Find where the given text appears and provide that cell's center as (X, Y) coordinate. 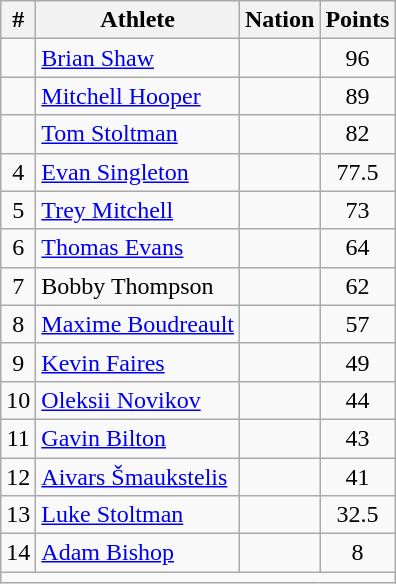
11 (18, 438)
57 (358, 324)
Luke Stoltman (138, 515)
Bobby Thompson (138, 286)
14 (18, 553)
49 (358, 362)
Mitchell Hooper (138, 96)
Points (358, 20)
Thomas Evans (138, 248)
44 (358, 400)
Aivars Šmaukstelis (138, 477)
Athlete (138, 20)
7 (18, 286)
Adam Bishop (138, 553)
10 (18, 400)
12 (18, 477)
62 (358, 286)
96 (358, 58)
6 (18, 248)
73 (358, 210)
Kevin Faires (138, 362)
Gavin Bilton (138, 438)
13 (18, 515)
Brian Shaw (138, 58)
Trey Mitchell (138, 210)
64 (358, 248)
5 (18, 210)
41 (358, 477)
Nation (280, 20)
9 (18, 362)
89 (358, 96)
# (18, 20)
Maxime Boudreault (138, 324)
4 (18, 172)
82 (358, 134)
43 (358, 438)
Oleksii Novikov (138, 400)
Tom Stoltman (138, 134)
32.5 (358, 515)
Evan Singleton (138, 172)
77.5 (358, 172)
